Return (x, y) of the center of cell containing provided text 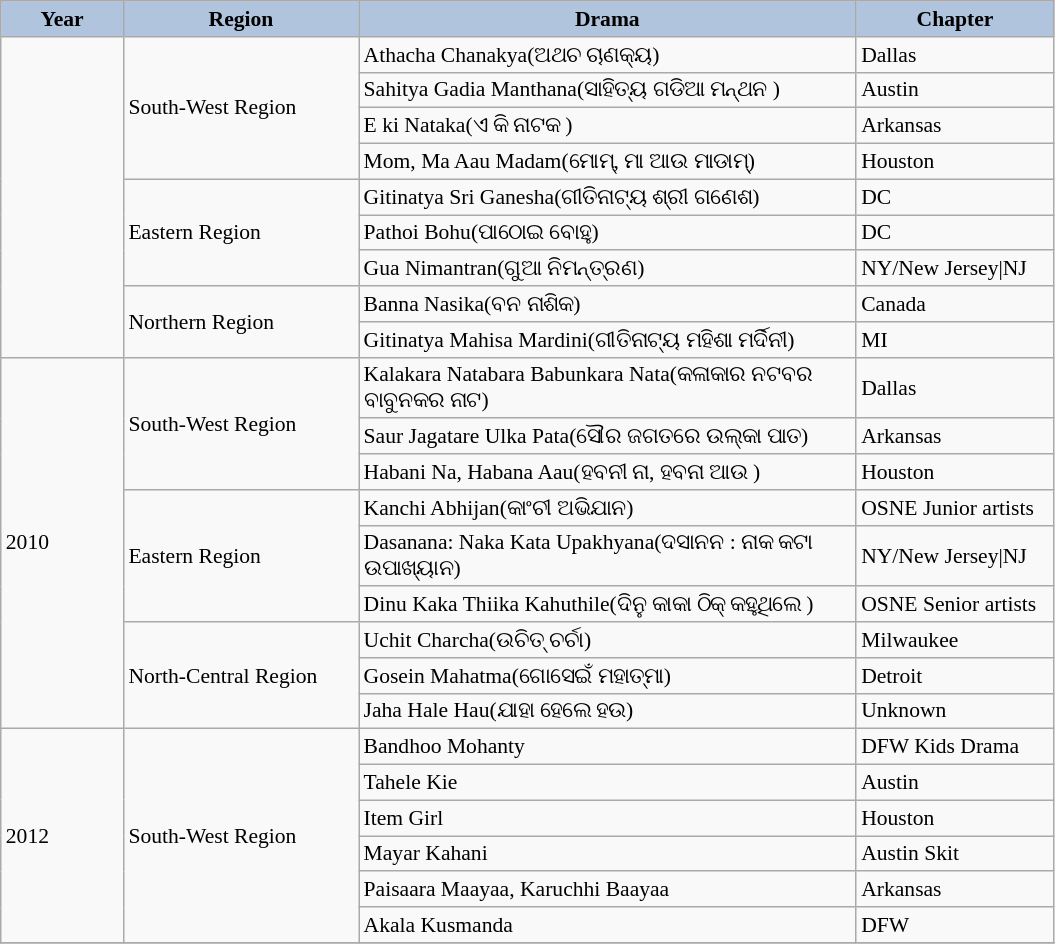
North-Central Region (240, 676)
Region (240, 19)
2010 (62, 543)
Tahele Kie (607, 783)
Athacha Chanakya(ଅଥଚ ଚାଣକ୍ୟ) (607, 55)
Northern Region (240, 322)
Akala Kusmanda (607, 925)
Saur Jagatare Ulka Pata(ସୌର ଜଗତରେ ଉଲ୍କା ପାତ) (607, 437)
Jaha Hale Hau(ଯାହା ହେଲେ ହଉ) (607, 711)
Chapter (955, 19)
Gosein Mahatma(ଗୋସେଇଁ ମହାତ୍ମା) (607, 676)
Mom, Ma Aau Madam(ମୋମ୍, ମା ଆଉ ମାଡାମ୍) (607, 162)
OSNE Junior artists (955, 508)
MI (955, 340)
Habani Na, Habana Aau(ହବନୀ ନା, ହବନା ଆଉ ) (607, 472)
Gitinatya Mahisa Mardini(ଗୀତିନାଟ୍ୟ ମହିଶା ମର୍ଦିନୀ) (607, 340)
Gitinatya Sri Ganesha(ଗୀତିନାଟ୍ୟ ଶ୍ରୀ ଗଣେଶ) (607, 197)
DFW (955, 925)
Kanchi Abhijan(କାଂଚୀ ଅଭିଯାନ) (607, 508)
Dasanana: Naka Kata Upakhyana(ଦସାନନ : ନାକ କଟା ଉପାଖ୍ୟାନ) (607, 556)
Unknown (955, 711)
Uchit Charcha(ଉଚିତ୍ ଚର୍ଚା) (607, 640)
Austin Skit (955, 854)
Year (62, 19)
Drama (607, 19)
Dinu Kaka Thiika Kahuthile(ଦିନୁ କାକା ଠିକ୍ କହୁଥିଲେ ) (607, 605)
Paisaara Maayaa, Karuchhi Baayaa (607, 890)
Mayar Kahani (607, 854)
Pathoi Bohu(ପାଠୋଇ ବୋହୁ) (607, 233)
Item Girl (607, 818)
E ki Nataka(ଏ କି ନାଟକ ) (607, 126)
Banna Nasika(ବନ ନାଶିକ) (607, 304)
DFW Kids Drama (955, 747)
Gua Nimantran(ଗୁଆ ନିମନ୍ତ୍ରଣ) (607, 269)
2012 (62, 836)
Kalakara Natabara Babunkara Nata(କଳାକାର ନଟବର ବାବୁନକର ନାଟ) (607, 388)
Sahitya Gadia Manthana(ସାହିତ୍ୟ ଗଡିଆ ମନ୍ଥନ ) (607, 90)
Bandhoo Mohanty (607, 747)
Detroit (955, 676)
OSNE Senior artists (955, 605)
Canada (955, 304)
Milwaukee (955, 640)
